Find where the given text appears and provide that cell's center as [X, Y] coordinate. 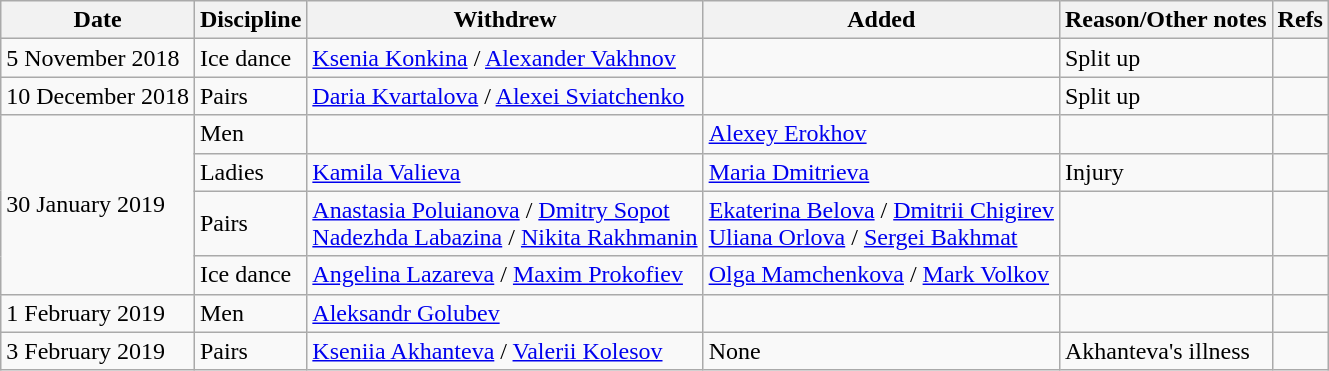
3 February 2019 [98, 351]
Withdrew [505, 20]
5 November 2018 [98, 58]
Date [98, 20]
Anastasia Poluianova / Dmitry Sopot Nadezhda Labazina / Nikita Rakhmanin [505, 224]
Injury [1166, 172]
1 February 2019 [98, 313]
Olga Mamchenkova / Mark Volkov [881, 275]
Discipline [250, 20]
Daria Kvartalova / Alexei Sviatchenko [505, 96]
10 December 2018 [98, 96]
Ksenia Konkina / Alexander Vakhnov [505, 58]
30 January 2019 [98, 204]
Reason/Other notes [1166, 20]
Aleksandr Golubev [505, 313]
Angelina Lazareva / Maxim Prokofiev [505, 275]
Added [881, 20]
Maria Dmitrieva [881, 172]
Ladies [250, 172]
Refs [1300, 20]
None [881, 351]
Alexey Erokhov [881, 134]
Kamila Valieva [505, 172]
Akhanteva's illness [1166, 351]
Ekaterina Belova / Dmitrii Chigirev Uliana Orlova / Sergei Bakhmat [881, 224]
Kseniia Akhanteva / Valerii Kolesov [505, 351]
